Output the [x, y] coordinate of the center of the cell containing the given text.  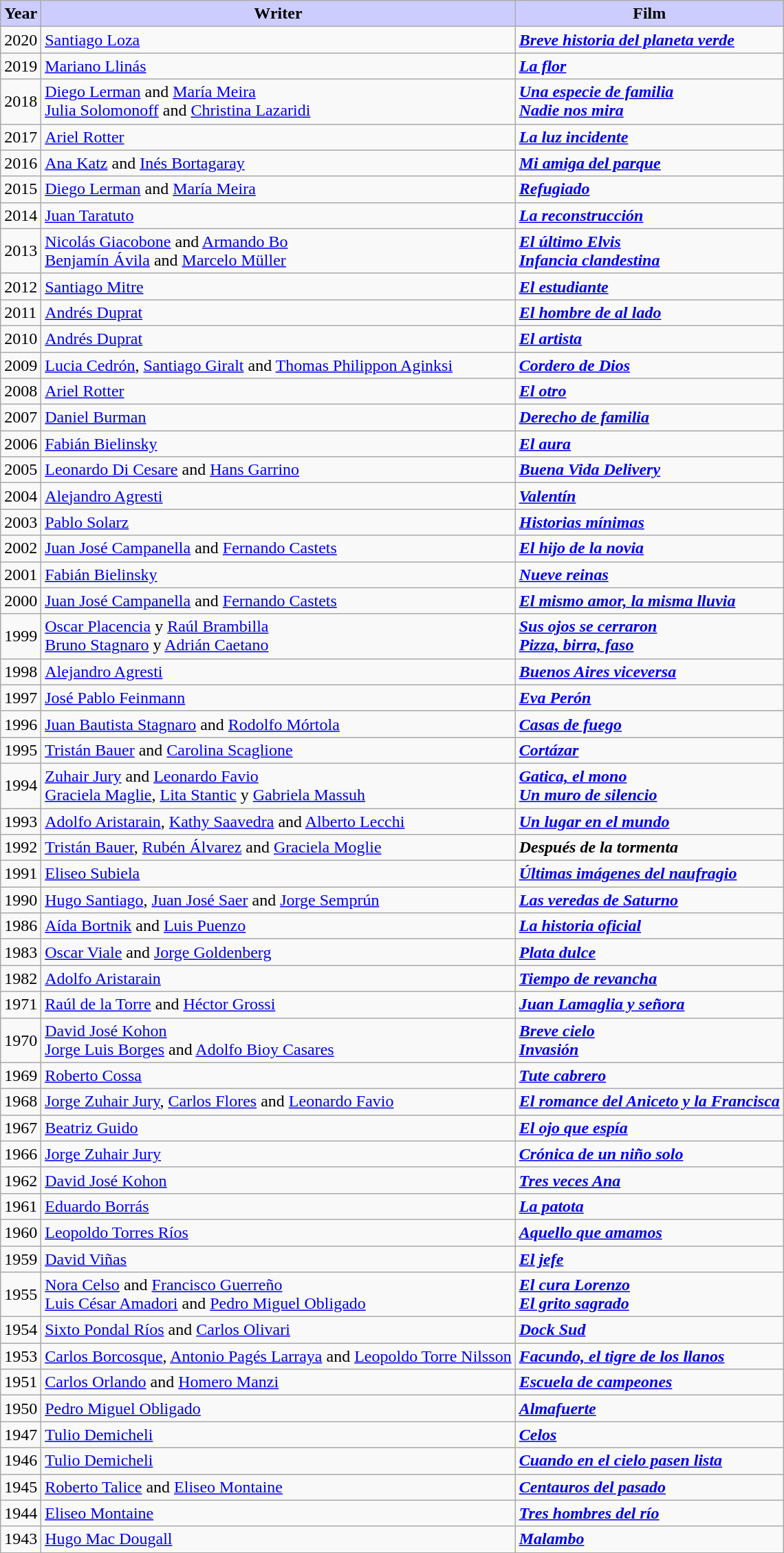
1951 [21, 1382]
1955 [21, 1295]
El cura LorenzoEl grito sagrado [649, 1295]
2014 [21, 215]
José Pablo Feinmann [279, 698]
1947 [21, 1435]
1990 [21, 900]
2020 [21, 40]
Celos [649, 1435]
Adolfo Aristarain [279, 978]
El último ElvisInfancia clandestina [649, 250]
El jefe [649, 1259]
1995 [21, 750]
Después de la tormenta [649, 848]
Juan Taratuto [279, 215]
2000 [21, 601]
1986 [21, 926]
La patota [649, 1206]
La reconstrucción [649, 215]
Raúl de la Torre and Héctor Grossi [279, 1005]
Daniel Burman [279, 418]
Roberto Cossa [279, 1075]
Adolfo Aristarain, Kathy Saavedra and Alberto Lecchi [279, 821]
David Viñas [279, 1259]
Year [21, 14]
Centauros del pasado [649, 1487]
David José Kohon [279, 1180]
Diego Lerman and María MeiraJulia Solomonoff and Christina Lazaridi [279, 102]
Aída Bortnik and Luis Puenzo [279, 926]
Escuela de campeones [649, 1382]
El otro [649, 392]
1997 [21, 698]
Nora Celso and Francisco GuerreñoLuis César Amadori and Pedro Miguel Obligado [279, 1295]
2005 [21, 470]
1961 [21, 1206]
David José KohonJorge Luis Borges and Adolfo Bioy Casares [279, 1040]
1962 [21, 1180]
2007 [21, 418]
Writer [279, 14]
1971 [21, 1005]
Eliseo Subiela [279, 874]
2002 [21, 548]
Jorge Zuhair Jury, Carlos Flores and Leonardo Favio [279, 1102]
Tres hombres del río [649, 1513]
1996 [21, 724]
2008 [21, 392]
Tristán Bauer and Carolina Scaglione [279, 750]
1970 [21, 1040]
Buena Vida Delivery [649, 470]
2001 [21, 575]
2006 [21, 444]
2019 [21, 66]
Un lugar en el mundo [649, 821]
Juan Bautista Stagnaro and Rodolfo Mórtola [279, 724]
Film [649, 14]
Leopoldo Torres Ríos [279, 1232]
Derecho de familia [649, 418]
1966 [21, 1154]
Las veredas de Saturno [649, 900]
El estudiante [649, 286]
El hombre de al lado [649, 312]
Nicolás Giacobone and Armando BoBenjamín Ávila and Marcelo Müller [279, 250]
1992 [21, 848]
Eliseo Montaine [279, 1513]
Breve historia del planeta verde [649, 40]
Historias mínimas [649, 522]
Tiempo de revancha [649, 978]
1983 [21, 952]
Malambo [649, 1539]
Hugo Santiago, Juan José Saer and Jorge Semprún [279, 900]
1969 [21, 1075]
1998 [21, 672]
1953 [21, 1356]
2015 [21, 189]
Carlos Borcosque, Antonio Pagés Larraya and Leopoldo Torre Nilsson [279, 1356]
Roberto Talice and Eliseo Montaine [279, 1487]
1950 [21, 1409]
El romance del Aniceto y la Francisca [649, 1102]
Breve cieloInvasión [649, 1040]
Almafuerte [649, 1409]
2013 [21, 250]
Hugo Mac Dougall [279, 1539]
2011 [21, 312]
Buenos Aires viceversa [649, 672]
Oscar Placencia y Raúl BrambillaBruno Stagnaro y Adrián Caetano [279, 636]
1993 [21, 821]
Refugiado [649, 189]
1999 [21, 636]
El aura [649, 444]
Sus ojos se cerraronPizza, birra, faso [649, 636]
Cordero de Dios [649, 365]
Una especie de familiaNadie nos mira [649, 102]
Juan Lamaglia y señora [649, 1005]
1991 [21, 874]
Beatriz Guido [279, 1128]
Tute cabrero [649, 1075]
El ojo que espía [649, 1128]
2017 [21, 137]
Cuando en el cielo pasen lista [649, 1461]
La luz incidente [649, 137]
Oscar Viale and Jorge Goldenberg [279, 952]
Aquello que amamos [649, 1232]
Jorge Zuhair Jury [279, 1154]
2016 [21, 163]
Eduardo Borrás [279, 1206]
Facundo, el tigre de los llanos [649, 1356]
2010 [21, 339]
2012 [21, 286]
Cortázar [649, 750]
El artista [649, 339]
1959 [21, 1259]
2004 [21, 496]
1967 [21, 1128]
Tres veces Ana [649, 1180]
2003 [21, 522]
Plata dulce [649, 952]
Sixto Pondal Ríos and Carlos Olivari [279, 1330]
Lucia Cedrón, Santiago Giralt and Thomas Philippon Aginksi [279, 365]
Diego Lerman and María Meira [279, 189]
1982 [21, 978]
1968 [21, 1102]
El mismo amor, la misma lluvia [649, 601]
El hijo de la novia [649, 548]
Pablo Solarz [279, 522]
Valentín [649, 496]
1960 [21, 1232]
Dock Sud [649, 1330]
Crónica de un niño solo [649, 1154]
Carlos Orlando and Homero Manzi [279, 1382]
2018 [21, 102]
Tristán Bauer, Rubén Álvarez and Graciela Moglie [279, 848]
1946 [21, 1461]
1944 [21, 1513]
1943 [21, 1539]
Nueve reinas [649, 575]
La flor [649, 66]
Mariano Llinás [279, 66]
Pedro Miguel Obligado [279, 1409]
1945 [21, 1487]
Zuhair Jury and Leonardo FavioGraciela Maglie, Lita Stantic y Gabriela Massuh [279, 786]
Últimas imágenes del naufragio [649, 874]
2009 [21, 365]
Leonardo Di Cesare and Hans Garrino [279, 470]
Eva Perón [649, 698]
Santiago Loza [279, 40]
Casas de fuego [649, 724]
La historia oficial [649, 926]
1994 [21, 786]
Ana Katz and Inés Bortagaray [279, 163]
1954 [21, 1330]
Santiago Mitre [279, 286]
Mi amiga del parque [649, 163]
Gatica, el monoUn muro de silencio [649, 786]
